For the text-containing cell, return its midpoint in [X, Y] coordinate format. 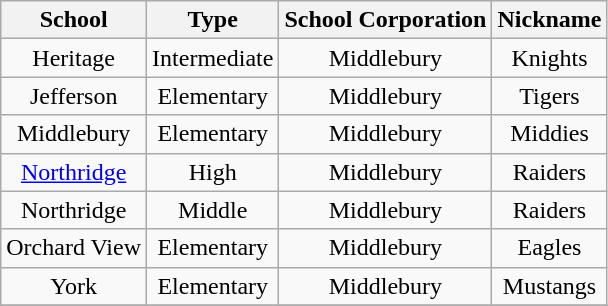
Knights [550, 58]
York [74, 286]
Jefferson [74, 96]
Nickname [550, 20]
Middle [213, 210]
Mustangs [550, 286]
Orchard View [74, 248]
Middies [550, 134]
Tigers [550, 96]
School Corporation [386, 20]
High [213, 172]
Intermediate [213, 58]
Eagles [550, 248]
Heritage [74, 58]
School [74, 20]
Type [213, 20]
